Identify which cell holds the provided text, then report its [x, y] central coordinate. 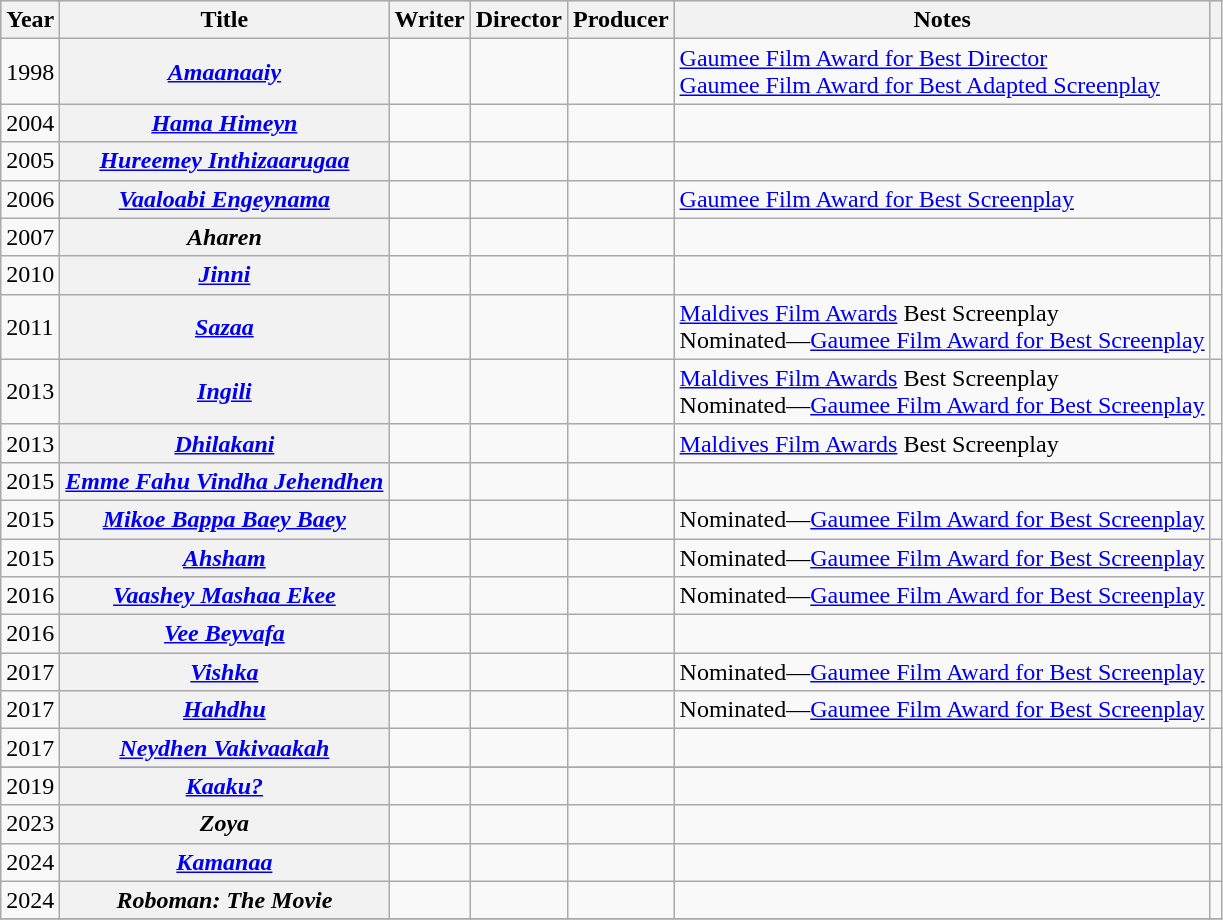
Jinni [224, 275]
Roboman: The Movie [224, 900]
Vaashey Mashaa Ekee [224, 596]
2011 [30, 326]
Hureemey Inthizaarugaa [224, 161]
Kamanaa [224, 862]
2005 [30, 161]
Neydhen Vakivaakah [224, 748]
Ahsham [224, 557]
Mikoe Bappa Baey Baey [224, 519]
Writer [430, 20]
2019 [30, 786]
Gaumee Film Award for Best Screenplay [942, 199]
Hama Himeyn [224, 123]
2004 [30, 123]
Director [518, 20]
Vee Beyvafa [224, 634]
Dhilakani [224, 443]
Zoya [224, 824]
Emme Fahu Vindha Jehendhen [224, 481]
Vaaloabi Engeynama [224, 199]
2007 [30, 237]
2010 [30, 275]
Kaaku? [224, 786]
Sazaa [224, 326]
Notes [942, 20]
Year [30, 20]
1998 [30, 72]
Gaumee Film Award for Best DirectorGaumee Film Award for Best Adapted Screenplay [942, 72]
Aharen [224, 237]
Hahdhu [224, 710]
Producer [620, 20]
Maldives Film Awards Best Screenplay [942, 443]
2023 [30, 824]
2006 [30, 199]
Title [224, 20]
Vishka [224, 672]
Amaanaaiy [224, 72]
Ingili [224, 392]
